Output the [x, y] coordinate of the center of the cell containing the given text.  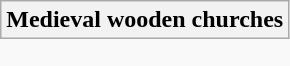
Medieval wooden churches [145, 20]
